Detect which cell encompasses the target text, then output its (X, Y) center coordinate. 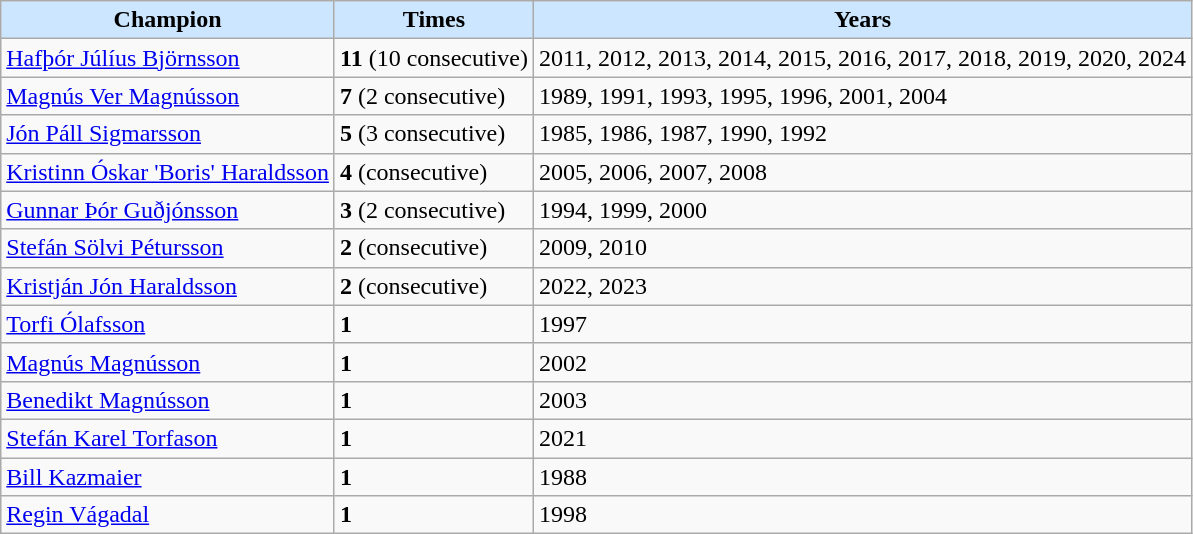
Times (434, 20)
2011, 2012, 2013, 2014, 2015, 2016, 2017, 2018, 2019, 2020, 2024 (862, 58)
Champion (168, 20)
2003 (862, 400)
Jón Páll Sigmarsson (168, 134)
1998 (862, 515)
1989, 1991, 1993, 1995, 1996, 2001, 2004 (862, 96)
Stefán Karel Torfason (168, 438)
Torfi Ólafsson (168, 324)
Magnús Ver Magnússon (168, 96)
1994, 1999, 2000 (862, 210)
11 (10 consecutive) (434, 58)
2009, 2010 (862, 248)
Regin Vágadal (168, 515)
Kristinn Óskar 'Boris' Haraldsson (168, 172)
4 (consecutive) (434, 172)
1985, 1986, 1987, 1990, 1992 (862, 134)
2002 (862, 362)
Magnús Magnússon (168, 362)
1988 (862, 477)
2021 (862, 438)
7 (2 consecutive) (434, 96)
Stefán Sölvi Pétursson (168, 248)
2005, 2006, 2007, 2008 (862, 172)
Kristján Jón Haraldsson (168, 286)
Gunnar Þór Guðjónsson (168, 210)
Hafþór Júlíus Björnsson (168, 58)
1997 (862, 324)
Benedikt Magnússon (168, 400)
2022, 2023 (862, 286)
5 (3 consecutive) (434, 134)
3 (2 consecutive) (434, 210)
Years (862, 20)
Bill Kazmaier (168, 477)
